Find where the given text appears and provide that cell's center as [x, y] coordinate. 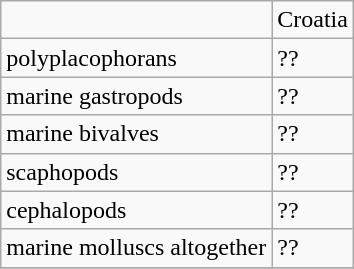
Croatia [313, 20]
scaphopods [136, 172]
marine bivalves [136, 134]
marine molluscs altogether [136, 248]
polyplacophorans [136, 58]
cephalopods [136, 210]
marine gastropods [136, 96]
